Locate the cell with the specified text and output its [X, Y] center coordinate. 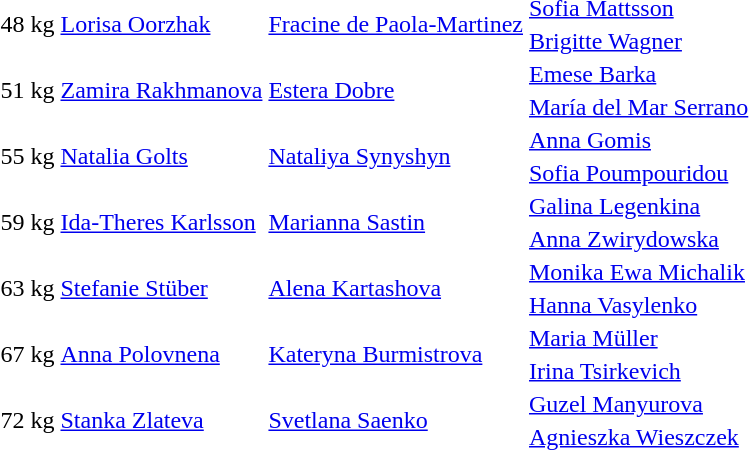
Galina Legenkina [638, 206]
Ida-Theres Karlsson [162, 222]
Monika Ewa Michalik [638, 272]
Anna Gomis [638, 140]
Guzel Manyurova [638, 404]
Kateryna Burmistrova [396, 354]
Estera Dobre [396, 90]
Stefanie Stüber [162, 288]
Alena Kartashova [396, 288]
María del Mar Serrano [638, 107]
Marianna Sastin [396, 222]
Anna Zwirydowska [638, 239]
Zamira Rakhmanova [162, 90]
Emese Barka [638, 74]
Hanna Vasylenko [638, 305]
Irina Tsirkevich [638, 371]
Brigitte Wagner [638, 41]
Natalia Golts [162, 156]
Sofia Poumpouridou [638, 173]
Nataliya Synyshyn [396, 156]
Maria Müller [638, 338]
Anna Polovnena [162, 354]
